Identify which cell holds the provided text, then report its [x, y] central coordinate. 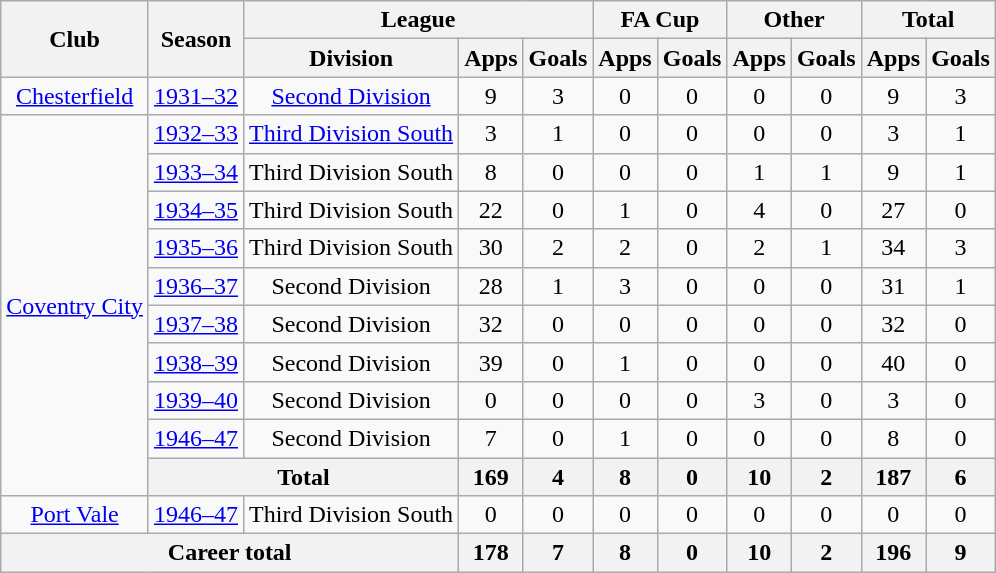
League [418, 20]
Season [196, 39]
1933–34 [196, 172]
Club [75, 39]
178 [491, 553]
Port Vale [75, 515]
1932–33 [196, 134]
1939–40 [196, 400]
1935–36 [196, 248]
Career total [230, 553]
6 [961, 477]
1938–39 [196, 362]
28 [491, 286]
30 [491, 248]
27 [893, 210]
Coventry City [75, 306]
1934–35 [196, 210]
1936–37 [196, 286]
34 [893, 248]
Other [794, 20]
Chesterfield [75, 96]
39 [491, 362]
187 [893, 477]
1931–32 [196, 96]
169 [491, 477]
Division [352, 58]
FA Cup [660, 20]
22 [491, 210]
40 [893, 362]
1937–38 [196, 324]
31 [893, 286]
196 [893, 553]
